For the text-containing cell, return its midpoint in [X, Y] coordinate format. 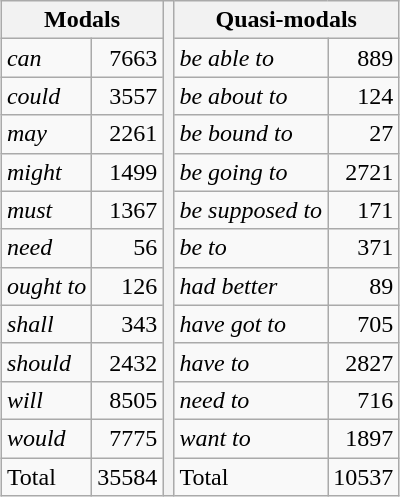
3557 [128, 96]
be supposed to [251, 210]
2827 [364, 362]
7775 [128, 438]
be bound to [251, 134]
2261 [128, 134]
be to [251, 248]
1897 [364, 438]
be going to [251, 172]
35584 [128, 477]
must [46, 210]
should [46, 362]
ought to [46, 286]
Quasi-modals [286, 20]
Modals [82, 20]
2432 [128, 362]
705 [364, 324]
be able to [251, 58]
8505 [128, 400]
716 [364, 400]
may [46, 134]
343 [128, 324]
could [46, 96]
89 [364, 286]
27 [364, 134]
had better [251, 286]
have got to [251, 324]
10537 [364, 477]
7663 [128, 58]
56 [128, 248]
2721 [364, 172]
1499 [128, 172]
will [46, 400]
would [46, 438]
want to [251, 438]
shall [46, 324]
need to [251, 400]
126 [128, 286]
be about to [251, 96]
might [46, 172]
124 [364, 96]
889 [364, 58]
371 [364, 248]
need [46, 248]
1367 [128, 210]
have to [251, 362]
can [46, 58]
171 [364, 210]
